Scan for the cell matching the given text and deliver its (x, y) coordinate at center. 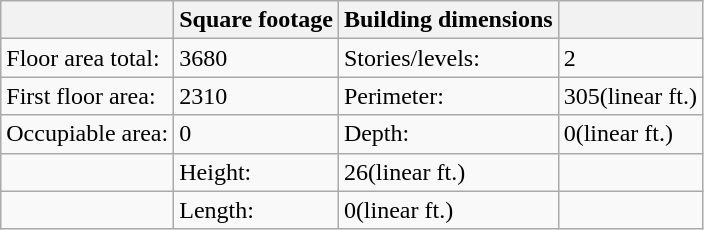
3680 (256, 58)
Occupiable area: (88, 134)
2310 (256, 96)
0 (256, 134)
Floor area total: (88, 58)
2 (630, 58)
Perimeter: (448, 96)
Height: (256, 172)
Square footage (256, 20)
305(linear ft.) (630, 96)
Stories/levels: (448, 58)
First floor area: (88, 96)
Depth: (448, 134)
26(linear ft.) (448, 172)
Length: (256, 210)
Building dimensions (448, 20)
